Find where the given text appears and provide that cell's center as (x, y) coordinate. 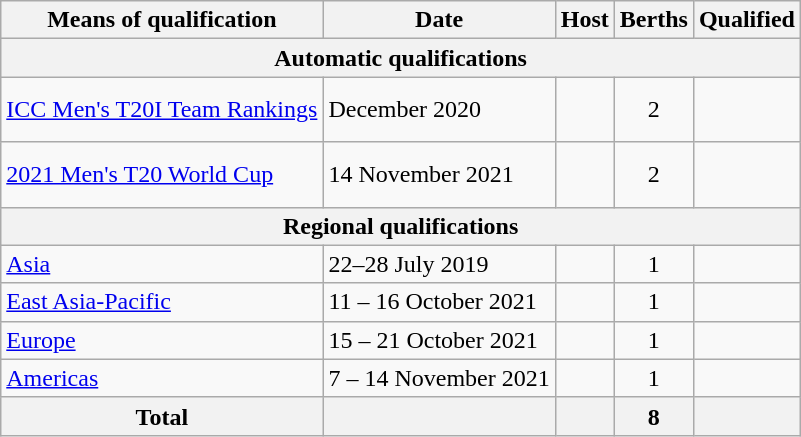
Asia (162, 264)
ICC Men's T20I Team Rankings (162, 110)
Regional qualifications (401, 226)
22–28 July 2019 (439, 264)
Date (439, 20)
Means of qualification (162, 20)
Automatic qualifications (401, 58)
Europe (162, 340)
15 – 21 October 2021 (439, 340)
7 – 14 November 2021 (439, 378)
11 – 16 October 2021 (439, 302)
Host (584, 20)
14 November 2021 (439, 174)
Total (162, 416)
Americas (162, 378)
December 2020 (439, 110)
East Asia-Pacific (162, 302)
Berths (654, 20)
8 (654, 416)
Qualified (746, 20)
2021 Men's T20 World Cup (162, 174)
